Return [X, Y] of the center of cell containing provided text 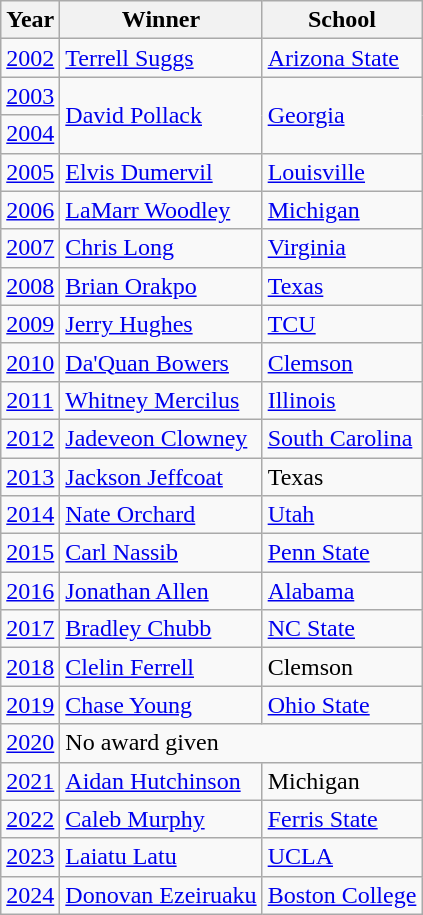
Donovan Ezeiruaku [161, 895]
NC State [342, 629]
2005 [30, 172]
No award given [241, 743]
Chase Young [161, 705]
Nate Orchard [161, 515]
2015 [30, 553]
2003 [30, 96]
Jadeveon Clowney [161, 438]
Arizona State [342, 58]
Clelin Ferrell [161, 667]
LaMarr Woodley [161, 210]
South Carolina [342, 438]
Da'Quan Bowers [161, 362]
Boston College [342, 895]
Illinois [342, 400]
2023 [30, 857]
Carl Nassib [161, 553]
2012 [30, 438]
Louisville [342, 172]
Alabama [342, 591]
Bradley Chubb [161, 629]
Chris Long [161, 248]
Jonathan Allen [161, 591]
2014 [30, 515]
Whitney Mercilus [161, 400]
David Pollack [161, 115]
2021 [30, 781]
2002 [30, 58]
Georgia [342, 115]
TCU [342, 324]
Elvis Dumervil [161, 172]
2016 [30, 591]
2017 [30, 629]
2024 [30, 895]
2007 [30, 248]
2008 [30, 286]
Laiatu Latu [161, 857]
Utah [342, 515]
2018 [30, 667]
2010 [30, 362]
2009 [30, 324]
Caleb Murphy [161, 819]
2011 [30, 400]
2022 [30, 819]
Aidan Hutchinson [161, 781]
2013 [30, 477]
2004 [30, 134]
2020 [30, 743]
Brian Orakpo [161, 286]
Jackson Jeffcoat [161, 477]
Year [30, 20]
Terrell Suggs [161, 58]
Ohio State [342, 705]
2006 [30, 210]
School [342, 20]
Penn State [342, 553]
Jerry Hughes [161, 324]
Virginia [342, 248]
Ferris State [342, 819]
Winner [161, 20]
2019 [30, 705]
UCLA [342, 857]
